Provide the (x, y) coordinate of the cell's center where the given text is located.  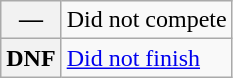
DNF (31, 58)
— (31, 20)
Did not finish (146, 58)
Did not compete (146, 20)
